Find where the given text appears and provide that cell's center as (x, y) coordinate. 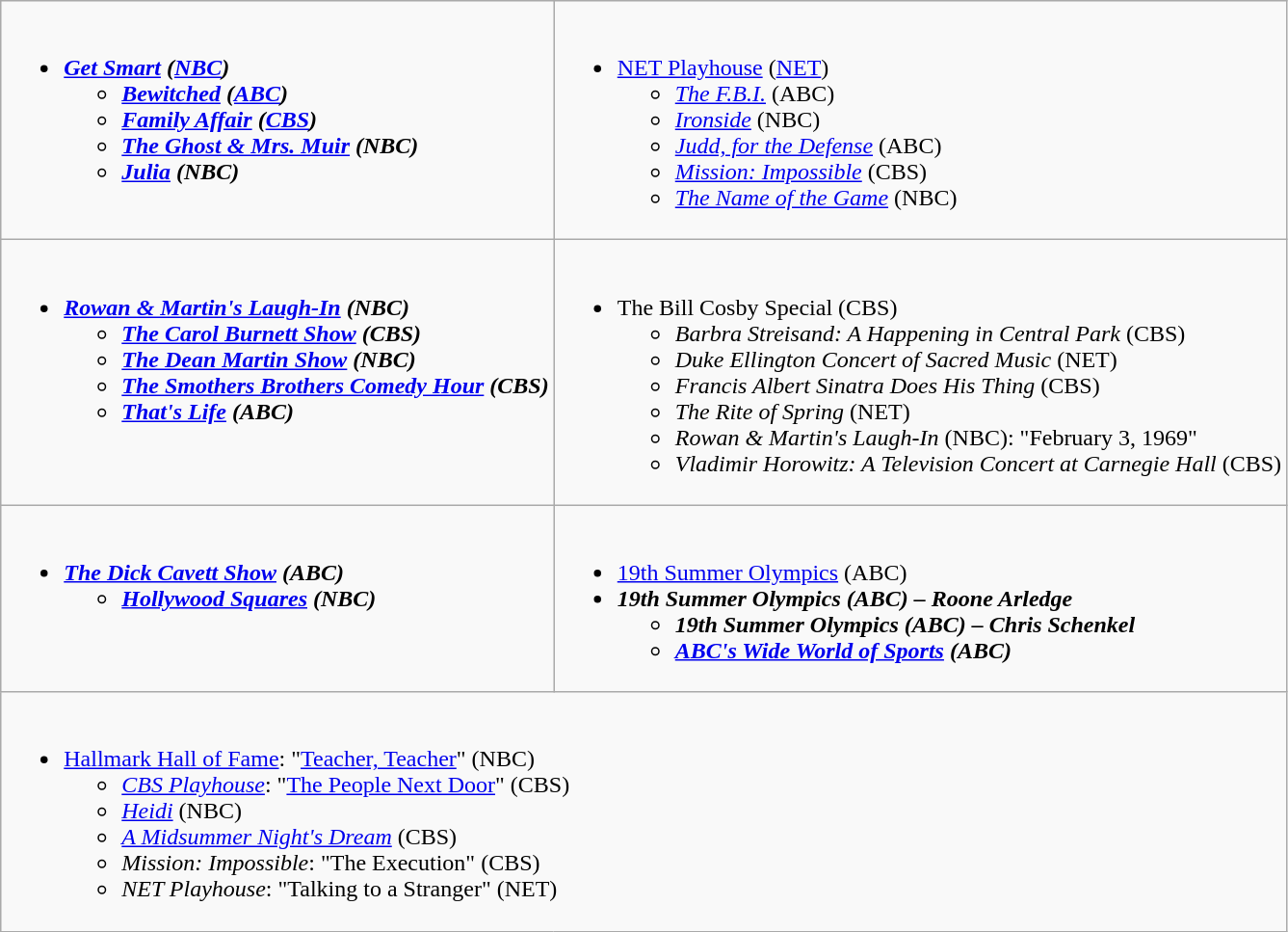
NET Playhouse (NET)The F.B.I. (ABC)Ironside (NBC)Judd, for the Defense (ABC)Mission: Impossible (CBS)The Name of the Game (NBC) (920, 120)
The Dick Cavett Show (ABC)Hollywood Squares (NBC) (277, 599)
Rowan & Martin's Laugh-In (NBC)The Carol Burnett Show (CBS)The Dean Martin Show (NBC)The Smothers Brothers Comedy Hour (CBS)That's Life (ABC) (277, 372)
19th Summer Olympics (ABC)19th Summer Olympics (ABC) – Roone Arledge19th Summer Olympics (ABC) – Chris SchenkelABC's Wide World of Sports (ABC) (920, 599)
Get Smart (NBC)Bewitched (ABC)Family Affair (CBS)The Ghost & Mrs. Muir (NBC)Julia (NBC) (277, 120)
